For the text-containing cell, return its midpoint in [X, Y] coordinate format. 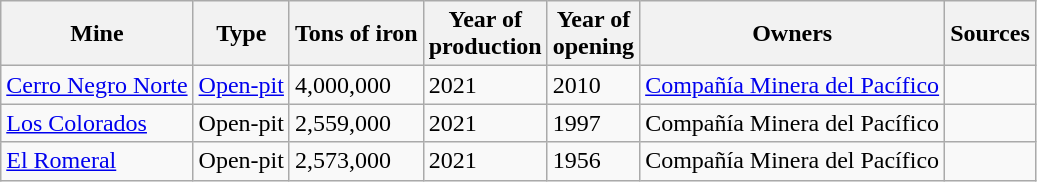
Year ofproduction [485, 34]
Sources [990, 34]
2,573,000 [356, 161]
2,559,000 [356, 123]
El Romeral [97, 161]
1956 [593, 161]
Type [241, 34]
Year ofopening [593, 34]
Cerro Negro Norte [97, 85]
4,000,000 [356, 85]
Mine [97, 34]
Tons of iron [356, 34]
Los Colorados [97, 123]
Owners [792, 34]
1997 [593, 123]
2010 [593, 85]
